Detect which cell encompasses the target text, then output its [x, y] center coordinate. 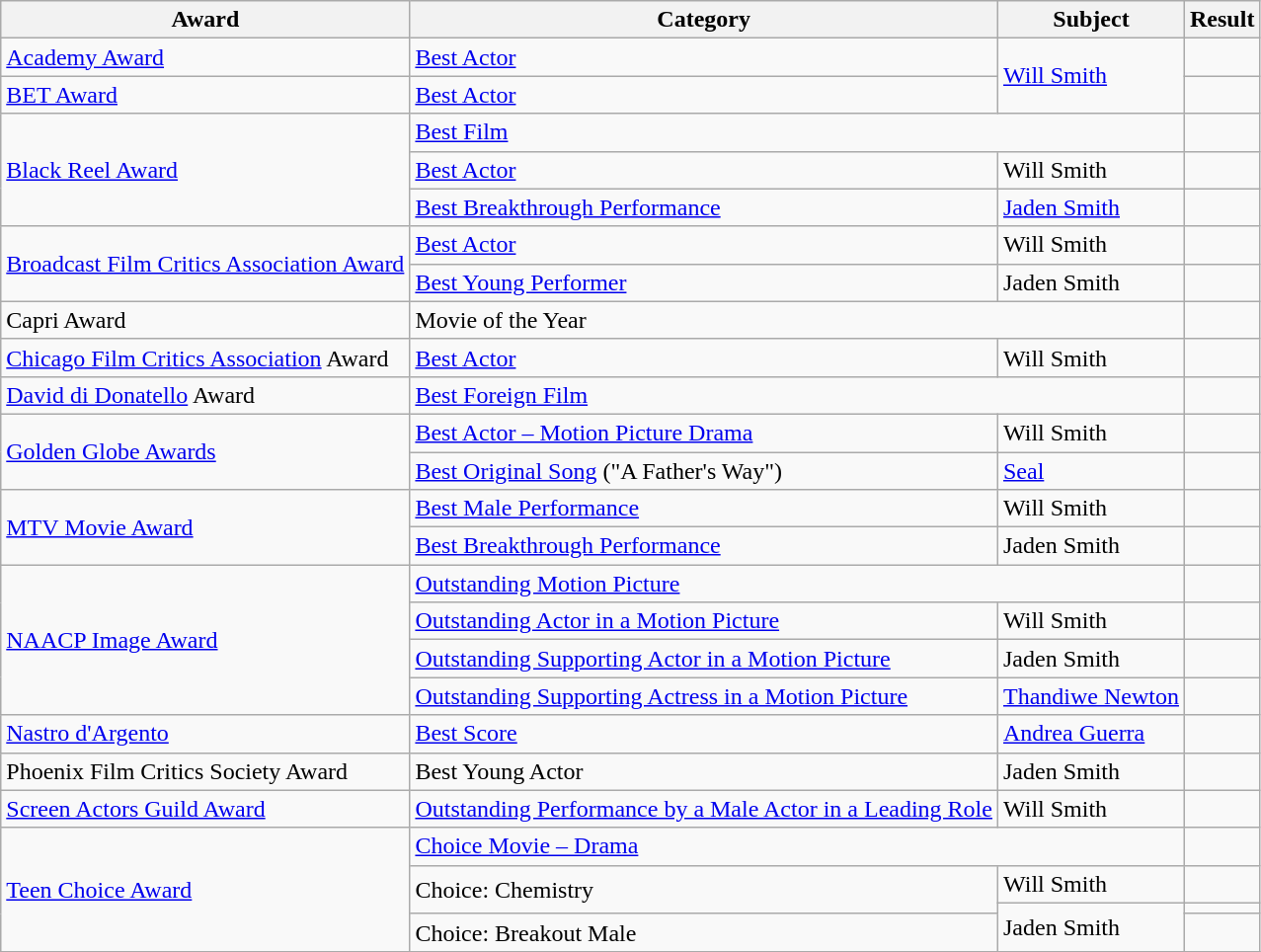
Outstanding Motion Picture [798, 584]
Best Actor – Motion Picture Drama [704, 433]
Capri Award [205, 320]
Category [704, 20]
BET Award [205, 95]
Best Young Performer [704, 282]
Best Film [798, 132]
Golden Globe Awards [205, 451]
Broadcast Film Critics Association Award [205, 264]
Best Young Actor [704, 771]
Choice: Chemistry [704, 889]
Nastro d'Argento [205, 734]
Andrea Guerra [1090, 734]
Movie of the Year [798, 320]
Best Foreign Film [798, 395]
Best Male Performance [704, 509]
Best Original Song ("A Father's Way") [704, 471]
Academy Award [205, 57]
Outstanding Supporting Actor in a Motion Picture [704, 659]
Choice Movie – Drama [798, 846]
Phoenix Film Critics Society Award [205, 771]
Subject [1090, 20]
Screen Actors Guild Award [205, 809]
Thandiwe Newton [1090, 696]
Outstanding Actor in a Motion Picture [704, 621]
Best Score [704, 734]
Outstanding Supporting Actress in a Motion Picture [704, 696]
Award [205, 20]
Choice: Breakout Male [704, 932]
Seal [1090, 471]
NAACP Image Award [205, 640]
Outstanding Performance by a Male Actor in a Leading Role [704, 809]
David di Donatello Award [205, 395]
Chicago Film Critics Association Award [205, 357]
Black Reel Award [205, 170]
Teen Choice Award [205, 889]
Result [1222, 20]
MTV Movie Award [205, 527]
